Determine the [X, Y] coordinate at the center of the cell enclosing the given text.  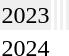
2023 [26, 15]
